Pinpoint the cell where the given text exists, returning its (X, Y) midpoint coordinate. 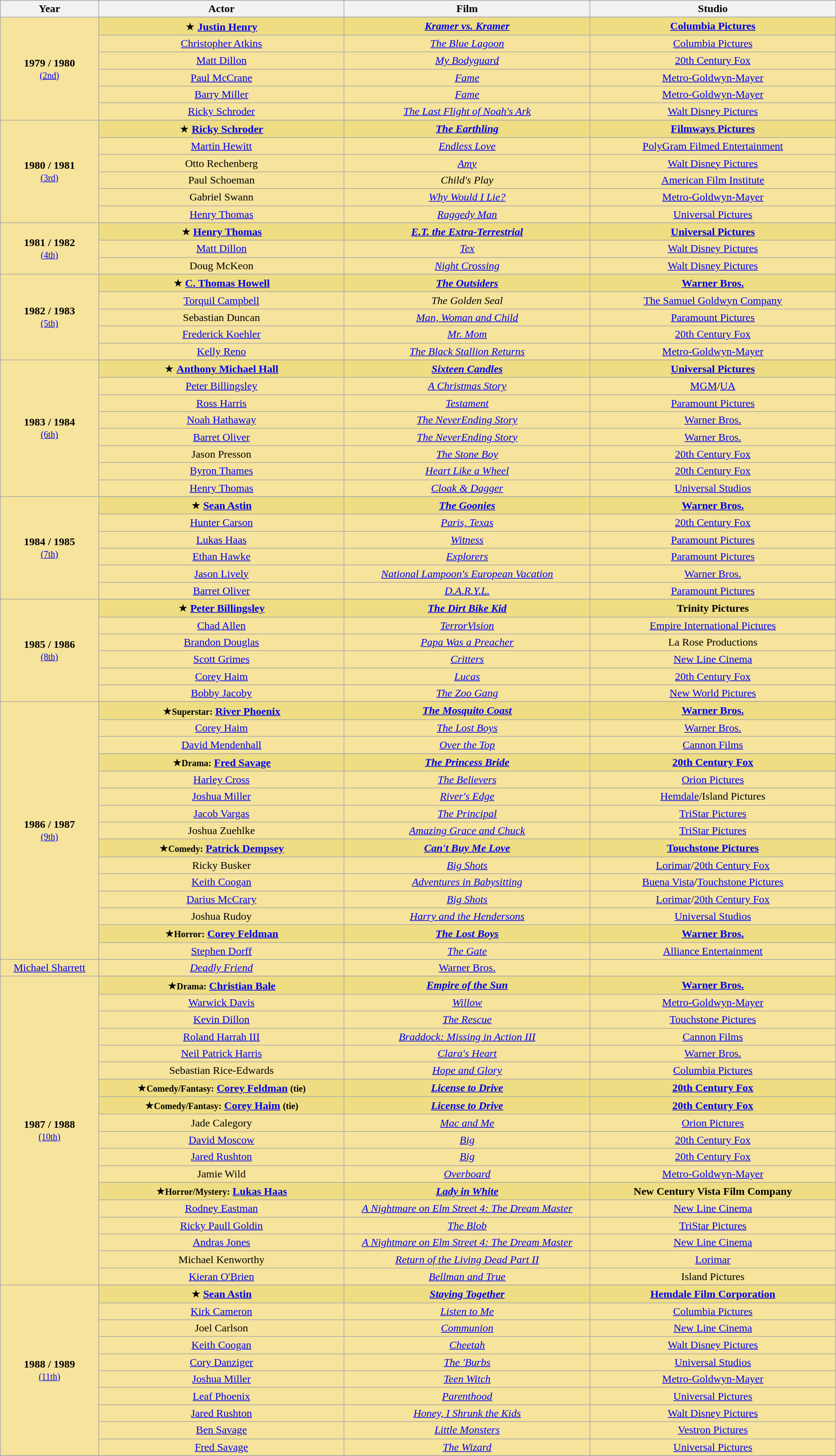
Warwick Davis (222, 1002)
The Blob (467, 1226)
★Horror: Corey Feldman (222, 934)
1979 / 1980(2nd) (50, 69)
The Believers (467, 780)
The Stone Boy (467, 454)
Explorers (467, 557)
PolyGram Filmed Entertainment (713, 146)
1984 / 1985(7th) (50, 548)
Deadly Friend (222, 968)
Little Monsters (467, 1430)
The Principal (467, 814)
Hunter Carson (222, 523)
★ Ricky Schroder (222, 129)
Harry and the Hendersons (467, 916)
The Mosquito Coast (467, 711)
Witness (467, 540)
Gabriel Swann (222, 197)
Barry Miller (222, 95)
Brandon Douglas (222, 642)
Scott Grimes (222, 659)
★ Peter Billingsley (222, 608)
Kevin Dillon (222, 1019)
Martin Hewitt (222, 146)
Andras Jones (222, 1243)
Bobby Jacoby (222, 693)
The Black Stallion Returns (467, 351)
Christopher Atkins (222, 43)
Mac and Me (467, 1123)
Roland Harrah III (222, 1036)
Honey, I Shrunk the Kids (467, 1413)
1986 / 1987(9th) (50, 830)
★Comedy/Fantasy: Corey Haim (tie) (222, 1106)
★Horror/Mystery: Lukas Haas (222, 1191)
Rodney Eastman (222, 1209)
Year (50, 9)
Peter Billingsley (222, 386)
Kirk Cameron (222, 1311)
Why Would I Lie? (467, 197)
Hemdale Film Corporation (713, 1294)
Night Crossing (467, 266)
Noah Hathaway (222, 420)
Clara's Heart (467, 1054)
★ C. Thomas Howell (222, 283)
Neil Patrick Harris (222, 1054)
Filmways Pictures (713, 129)
Ben Savage (222, 1430)
Ricky Schroder (222, 112)
Ricky Paull Goldin (222, 1226)
Trinity Pictures (713, 608)
1987 / 1988(10th) (50, 1131)
Amazing Grace and Chuck (467, 830)
E.T. the Extra-Terrestrial (467, 232)
Film (467, 9)
River's Edge (467, 797)
Staying Together (467, 1294)
Jason Presson (222, 454)
Sebastian Duncan (222, 317)
1981 / 1982(4th) (50, 249)
Sebastian Rice-Edwards (222, 1071)
Torquil Campbell (222, 300)
Willow (467, 1002)
Michael Kenworthy (222, 1260)
Mr. Mom (467, 334)
Kramer vs. Kramer (467, 26)
Lukas Haas (222, 540)
★Comedy/Fantasy: Corey Feldman (tie) (222, 1088)
The Golden Seal (467, 300)
Actor (222, 9)
1988 / 1989(11th) (50, 1370)
Vestron Pictures (713, 1430)
Cory Danziger (222, 1362)
Lucas (467, 676)
The 'Burbs (467, 1362)
Michael Sharrett (50, 968)
Joshua Rudoy (222, 916)
American Film Institute (713, 180)
★Comedy: Patrick Dempsey (222, 848)
Paul McCrane (222, 77)
David Mendenhall (222, 745)
1982 / 1983(5th) (50, 317)
The Last Flight of Noah's Ark (467, 112)
Stephen Dorff (222, 951)
Teen Witch (467, 1379)
Chad Allen (222, 626)
Cloak & Dagger (467, 488)
Byron Thames (222, 471)
Joshua Zuehlke (222, 830)
Lorimar (713, 1260)
Ross Harris (222, 403)
Over the Top (467, 745)
Harley Cross (222, 780)
New World Pictures (713, 693)
TerrorVision (467, 626)
Alliance Entertainment (713, 951)
★Drama: Christian Bale (222, 985)
Otto Rechenberg (222, 163)
The Blue Lagoon (467, 43)
Kieran O'Brien (222, 1277)
Overboard (467, 1174)
Buena Vista/Touchstone Pictures (713, 882)
Hemdale/Island Pictures (713, 797)
1983 / 1984(6th) (50, 428)
Leaf Phoenix (222, 1396)
D.A.R.Y.L. (467, 591)
New Century Vista Film Company (713, 1191)
A Christmas Story (467, 386)
Testament (467, 403)
The Zoo Gang (467, 693)
Cheetah (467, 1345)
Listen to Me (467, 1311)
Ethan Hawke (222, 557)
Darius McCrary (222, 899)
Return of the Living Dead Part II (467, 1260)
National Lampoon's European Vacation (467, 574)
David Moscow (222, 1140)
The Samuel Goldwyn Company (713, 300)
Empire of the Sun (467, 985)
The Outsiders (467, 283)
Jamie Wild (222, 1174)
Papa Was a Preacher (467, 642)
Man, Woman and Child (467, 317)
Paris, Texas (467, 523)
Can't Buy Me Love (467, 848)
Communion (467, 1328)
Heart Like a Wheel (467, 471)
Kelly Reno (222, 351)
Jade Calegory (222, 1123)
Joel Carlson (222, 1328)
Studio (713, 9)
Paul Schoeman (222, 180)
The Wizard (467, 1447)
The Rescue (467, 1019)
The Gate (467, 951)
Doug McKeon (222, 266)
Jacob Vargas (222, 814)
Empire International Pictures (713, 626)
Braddock: Missing in Action III (467, 1036)
Child's Play (467, 180)
The Earthling (467, 129)
Tex (467, 249)
Raggedy Man (467, 214)
Island Pictures (713, 1277)
Sixteen Candles (467, 369)
La Rose Productions (713, 642)
Hope and Glory (467, 1071)
Bellman and True (467, 1277)
★ Justin Henry (222, 26)
My Bodyguard (467, 60)
The Dirt Bike Kid (467, 608)
1980 / 1981(3rd) (50, 171)
Frederick Koehler (222, 334)
Adventures in Babysitting (467, 882)
The Princess Bride (467, 763)
The Goonies (467, 505)
★Superstar: River Phoenix (222, 711)
★ Anthony Michael Hall (222, 369)
Amy (467, 163)
Fred Savage (222, 1447)
Critters (467, 659)
Parenthood (467, 1396)
Lady in White (467, 1191)
★ Henry Thomas (222, 232)
Ricky Busker (222, 865)
1985 / 1986(8th) (50, 651)
Jason Lively (222, 574)
Endless Love (467, 146)
★Drama: Fred Savage (222, 763)
MGM/UA (713, 386)
